Provide the (x, y) coordinate of the cell's center where the given text is located.  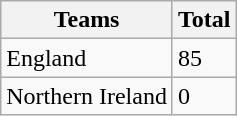
England (87, 58)
0 (204, 96)
Total (204, 20)
85 (204, 58)
Northern Ireland (87, 96)
Teams (87, 20)
